Return the (X, Y) coordinate for the center point of the cell that contains the specified text.  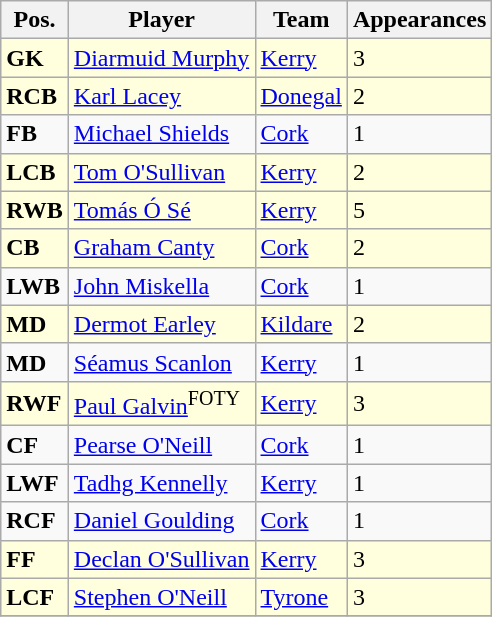
Appearances (419, 20)
FB (35, 134)
Séamus Scanlon (162, 362)
RWF (35, 404)
LCB (35, 172)
Karl Lacey (162, 96)
Paul GalvinFOTY (162, 404)
Player (162, 20)
Michael Shields (162, 134)
Declan O'Sullivan (162, 559)
Graham Canty (162, 248)
FF (35, 559)
Tomás Ó Sé (162, 210)
Tyrone (301, 597)
LWF (35, 483)
Kildare (301, 324)
5 (419, 210)
Donegal (301, 96)
LWB (35, 286)
Tadhg Kennelly (162, 483)
GK (35, 58)
Pearse O'Neill (162, 445)
Dermot Earley (162, 324)
John Miskella (162, 286)
Diarmuid Murphy (162, 58)
RCF (35, 521)
RCB (35, 96)
RWB (35, 210)
LCF (35, 597)
CB (35, 248)
Tom O'Sullivan (162, 172)
Pos. (35, 20)
Team (301, 20)
Daniel Goulding (162, 521)
CF (35, 445)
Stephen O'Neill (162, 597)
